Determine the [x, y] coordinate at the center of the cell enclosing the given text.  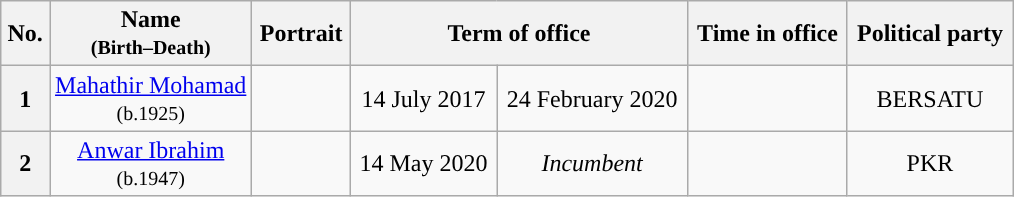
2 [26, 164]
Anwar Ibrahim(b.1947) [151, 164]
Portrait [301, 34]
PKR [930, 164]
Term of office [518, 34]
14 May 2020 [423, 164]
Time in office [768, 34]
No. [26, 34]
Incumbent [592, 164]
Name(Birth–Death) [151, 34]
Political party [930, 34]
1 [26, 98]
24 February 2020 [592, 98]
Mahathir Mohamad(b.1925) [151, 98]
14 July 2017 [423, 98]
BERSATU [930, 98]
